Find where the given text appears and provide that cell's center as [X, Y] coordinate. 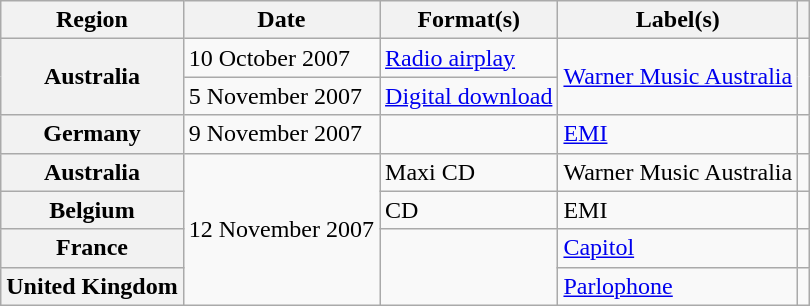
Belgium [92, 210]
Parlophone [678, 286]
Germany [92, 134]
France [92, 248]
9 November 2007 [281, 134]
Radio airplay [469, 58]
Label(s) [678, 20]
Region [92, 20]
10 October 2007 [281, 58]
Maxi CD [469, 172]
12 November 2007 [281, 229]
Format(s) [469, 20]
5 November 2007 [281, 96]
CD [469, 210]
Digital download [469, 96]
Date [281, 20]
Capitol [678, 248]
United Kingdom [92, 286]
